Pinpoint the cell where the given text exists, returning its (X, Y) midpoint coordinate. 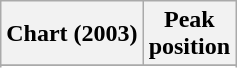
Chart (2003) (72, 34)
Peakposition (189, 34)
